Scan for the cell matching the given text and deliver its (X, Y) coordinate at center. 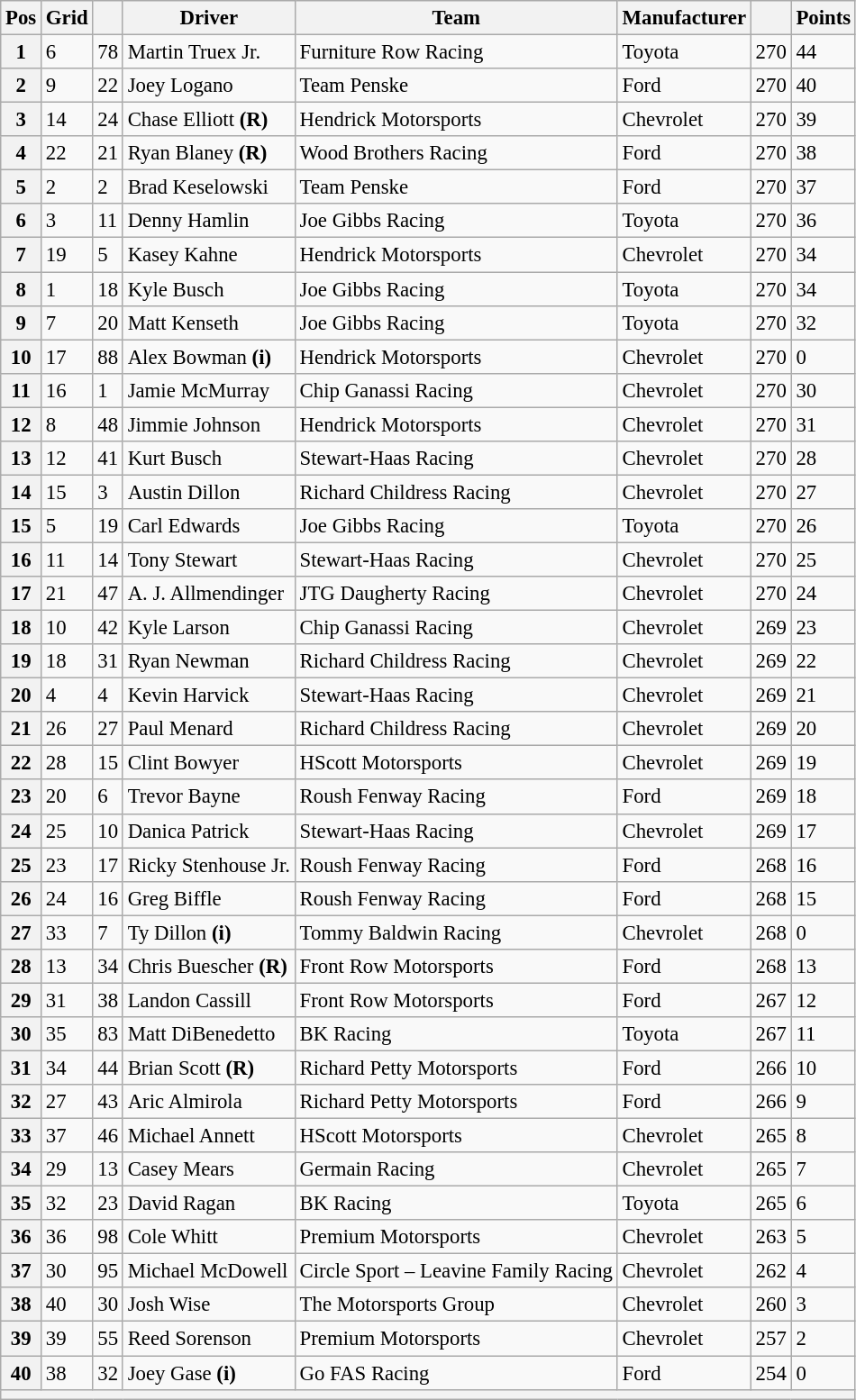
A. J. Allmendinger (209, 594)
Kurt Busch (209, 459)
Chase Elliott (R) (209, 120)
95 (108, 1271)
Pos (22, 18)
David Ragan (209, 1204)
Circle Sport – Leavine Family Racing (456, 1271)
263 (771, 1237)
Germain Racing (456, 1169)
Joey Gase (i) (209, 1373)
43 (108, 1102)
Denny Hamlin (209, 221)
254 (771, 1373)
Austin Dillon (209, 492)
JTG Daugherty Racing (456, 594)
The Motorsports Group (456, 1305)
Kevin Harvick (209, 695)
47 (108, 594)
41 (108, 459)
48 (108, 424)
Team (456, 18)
98 (108, 1237)
Points (824, 18)
Cole Whitt (209, 1237)
Brian Scott (R) (209, 1068)
Wood Brothers Racing (456, 153)
Ricky Stenhouse Jr. (209, 865)
83 (108, 1034)
42 (108, 628)
Joey Logano (209, 86)
Alex Bowman (i) (209, 357)
257 (771, 1339)
Trevor Bayne (209, 797)
Casey Mears (209, 1169)
Landon Cassill (209, 1000)
262 (771, 1271)
260 (771, 1305)
Jimmie Johnson (209, 424)
Martin Truex Jr. (209, 52)
Kasey Kahne (209, 255)
Jamie McMurray (209, 390)
Driver (209, 18)
Brad Keselowski (209, 187)
Michael Annett (209, 1136)
Tony Stewart (209, 559)
Paul Menard (209, 729)
Aric Almirola (209, 1102)
Kyle Larson (209, 628)
Reed Sorenson (209, 1339)
Manufacturer (684, 18)
78 (108, 52)
Chris Buescher (R) (209, 967)
46 (108, 1136)
Greg Biffle (209, 898)
Tommy Baldwin Racing (456, 932)
Ryan Blaney (R) (209, 153)
Grid (67, 18)
55 (108, 1339)
Ryan Newman (209, 661)
Carl Edwards (209, 526)
Matt DiBenedetto (209, 1034)
Clint Bowyer (209, 763)
88 (108, 357)
Kyle Busch (209, 289)
Matt Kenseth (209, 323)
Ty Dillon (i) (209, 932)
Danica Patrick (209, 831)
Michael McDowell (209, 1271)
Go FAS Racing (456, 1373)
Furniture Row Racing (456, 52)
Josh Wise (209, 1305)
